Search for the cell housing the specified text and yield its [X, Y] center coordinate. 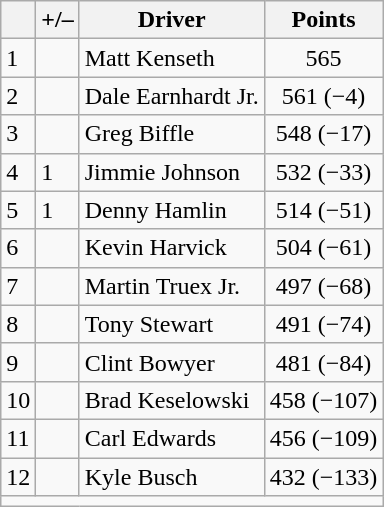
504 (−61) [324, 248]
6 [18, 248]
548 (−17) [324, 134]
514 (−51) [324, 210]
Kyle Busch [172, 477]
7 [18, 286]
3 [18, 134]
4 [18, 172]
+/– [58, 20]
Matt Kenseth [172, 58]
456 (−109) [324, 438]
458 (−107) [324, 400]
Kevin Harvick [172, 248]
Carl Edwards [172, 438]
497 (−68) [324, 286]
Denny Hamlin [172, 210]
491 (−74) [324, 324]
Martin Truex Jr. [172, 286]
5 [18, 210]
Jimmie Johnson [172, 172]
Dale Earnhardt Jr. [172, 96]
Brad Keselowski [172, 400]
565 [324, 58]
432 (−133) [324, 477]
11 [18, 438]
532 (−33) [324, 172]
Points [324, 20]
2 [18, 96]
8 [18, 324]
561 (−4) [324, 96]
Greg Biffle [172, 134]
481 (−84) [324, 362]
10 [18, 400]
Tony Stewart [172, 324]
9 [18, 362]
Driver [172, 20]
Clint Bowyer [172, 362]
12 [18, 477]
